Provide the (X, Y) coordinate of the cell's center where the given text is located.  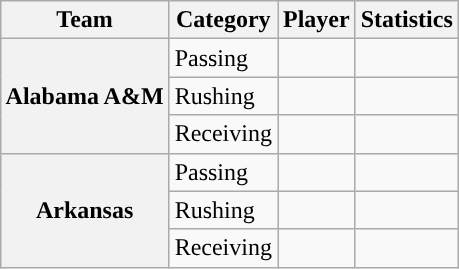
Arkansas (84, 210)
Alabama A&M (84, 96)
Player (317, 20)
Team (84, 20)
Statistics (406, 20)
Category (223, 20)
